Capture the cell that displays the provided text and extract its (x, y) central coordinate. 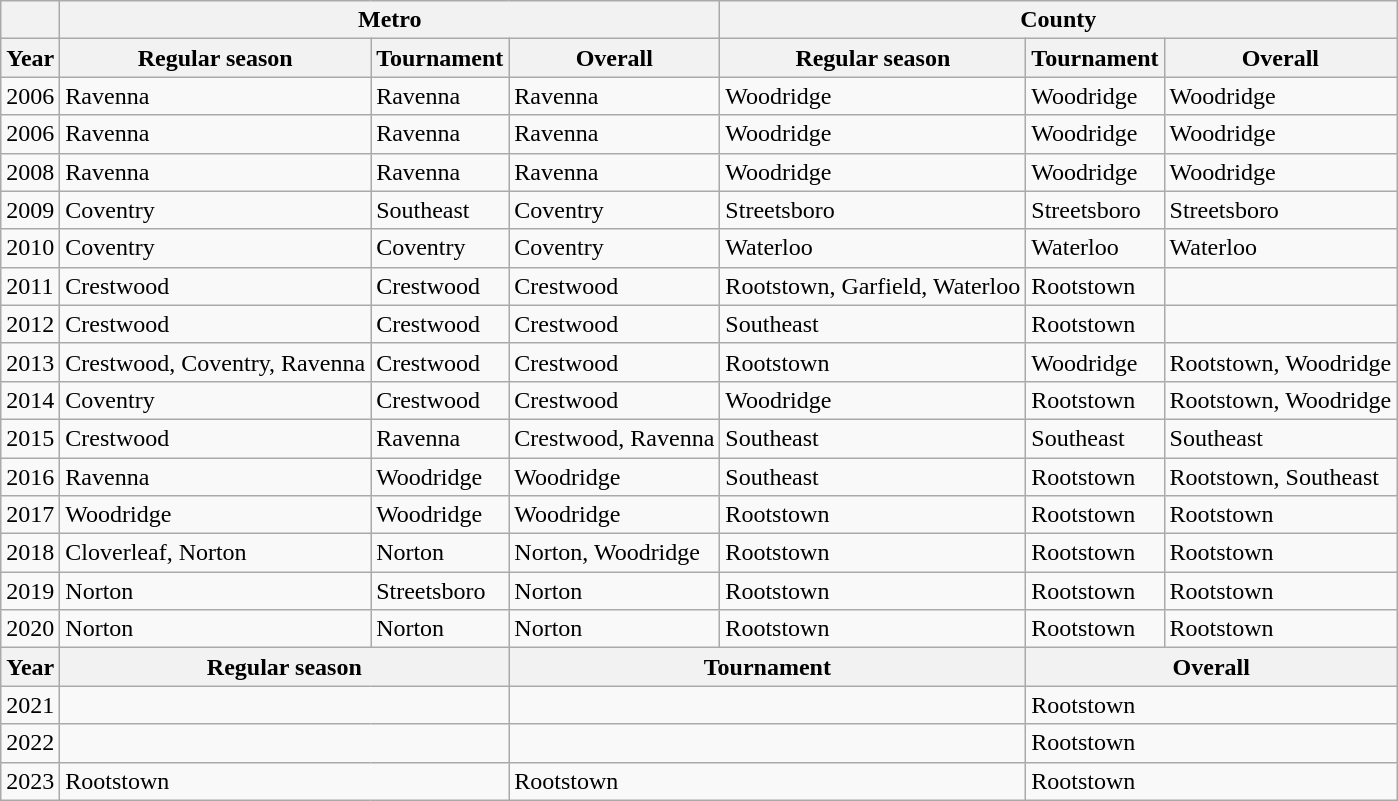
2016 (30, 477)
2018 (30, 553)
Rootstown, Southeast (1280, 477)
2023 (30, 781)
Rootstown, Garfield, Waterloo (873, 286)
2021 (30, 705)
Norton, Woodridge (614, 553)
2009 (30, 210)
Metro (390, 20)
2015 (30, 438)
2014 (30, 400)
2011 (30, 286)
2010 (30, 248)
Crestwood, Coventry, Ravenna (216, 362)
2012 (30, 324)
2013 (30, 362)
County (1058, 20)
Crestwood, Ravenna (614, 438)
2008 (30, 172)
2020 (30, 629)
Cloverleaf, Norton (216, 553)
2022 (30, 743)
2019 (30, 591)
2017 (30, 515)
